Detect which cell encompasses the target text, then output its [X, Y] center coordinate. 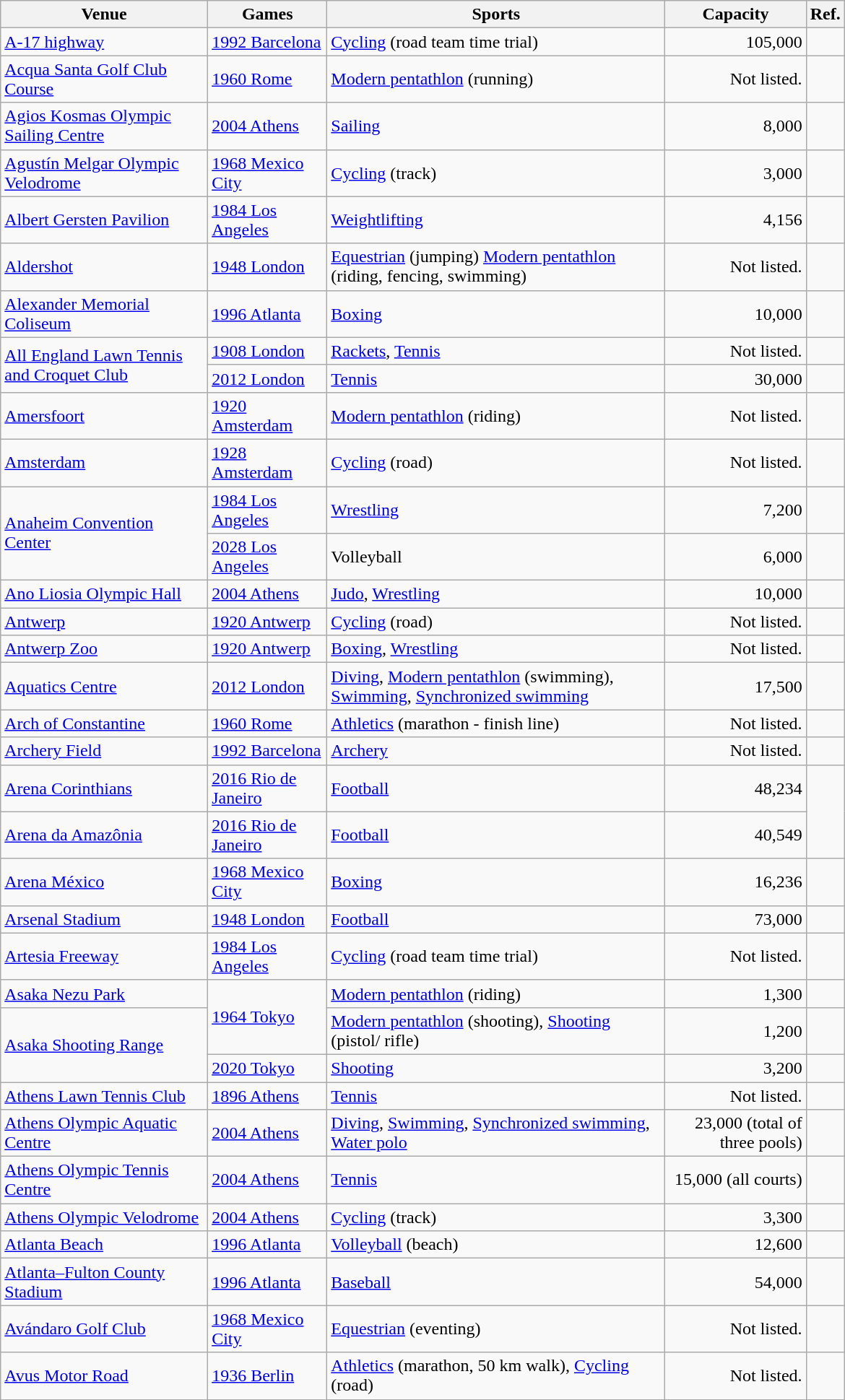
12,600 [735, 1245]
Athens Lawn Tennis Club [104, 1095]
Modern pentathlon (running) [496, 79]
Aldershot [104, 267]
Asaka Nezu Park [104, 994]
Shooting [496, 1068]
Athletics (marathon - finish line) [496, 723]
Avándaro Golf Club [104, 1329]
Sports [496, 14]
1936 Berlin [267, 1376]
Equestrian (eventing) [496, 1329]
Albert Gersten Pavilion [104, 219]
Venue [104, 14]
1964 Tokyo [267, 1017]
Athens Olympic Aquatic Centre [104, 1134]
Ano Liosia Olympic Hall [104, 594]
Antwerp [104, 622]
Games [267, 14]
Archery Field [104, 751]
Volleyball (beach) [496, 1245]
8,000 [735, 126]
Sailing [496, 126]
Amsterdam [104, 462]
Athens Olympic Tennis Centre [104, 1180]
23,000 (total of three pools) [735, 1134]
Boxing, Wrestling [496, 649]
Atlanta–Fulton County Stadium [104, 1282]
17,500 [735, 686]
Arsenal Stadium [104, 919]
48,234 [735, 788]
Volleyball [496, 557]
All England Lawn Tennis and Croquet Club [104, 365]
73,000 [735, 919]
Modern pentathlon (shooting), Shooting (pistol/ rifle) [496, 1031]
Arch of Constantine [104, 723]
Diving, Modern pentathlon (swimming), Swimming, Synchronized swimming [496, 686]
Amersfoort [104, 416]
Wrestling [496, 510]
Agios Kosmas Olympic Sailing Centre [104, 126]
4,156 [735, 219]
3,200 [735, 1068]
1896 Athens [267, 1095]
Arena Corinthians [104, 788]
7,200 [735, 510]
Athens Olympic Velodrome [104, 1217]
1908 London [267, 351]
3,000 [735, 173]
16,236 [735, 882]
1928 Amsterdam [267, 462]
Arena México [104, 882]
Equestrian (jumping) Modern pentathlon (riding, fencing, swimming) [496, 267]
Capacity [735, 14]
2028 Los Angeles [267, 557]
Judo, Wrestling [496, 594]
Avus Motor Road [104, 1376]
Anaheim Convention Center [104, 534]
1920 Amsterdam [267, 416]
Rackets, Tennis [496, 351]
A-17 highway [104, 42]
54,000 [735, 1282]
Archery [496, 751]
Atlanta Beach [104, 1245]
Acqua Santa Golf Club Course [104, 79]
Alexander Memorial Coliseum [104, 313]
1,200 [735, 1031]
Agustín Melgar Olympic Velodrome [104, 173]
Asaka Shooting Range [104, 1044]
2020 Tokyo [267, 1068]
Athletics (marathon, 50 km walk), Cycling (road) [496, 1376]
Artesia Freeway [104, 956]
Baseball [496, 1282]
3,300 [735, 1217]
Arena da Amazônia [104, 835]
Diving, Swimming, Synchronized swimming, Water polo [496, 1134]
Aquatics Centre [104, 686]
15,000 (all courts) [735, 1180]
105,000 [735, 42]
30,000 [735, 378]
6,000 [735, 557]
Ref. [825, 14]
Antwerp Zoo [104, 649]
Weightlifting [496, 219]
40,549 [735, 835]
1,300 [735, 994]
